Output the (x, y) coordinate of the center of the cell containing the given text.  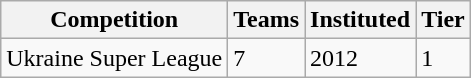
2012 (360, 58)
Instituted (360, 20)
1 (444, 58)
Teams (266, 20)
7 (266, 58)
Tier (444, 20)
Competition (114, 20)
Ukraine Super League (114, 58)
